Return the [X, Y] coordinate for the center point of the cell that contains the specified text.  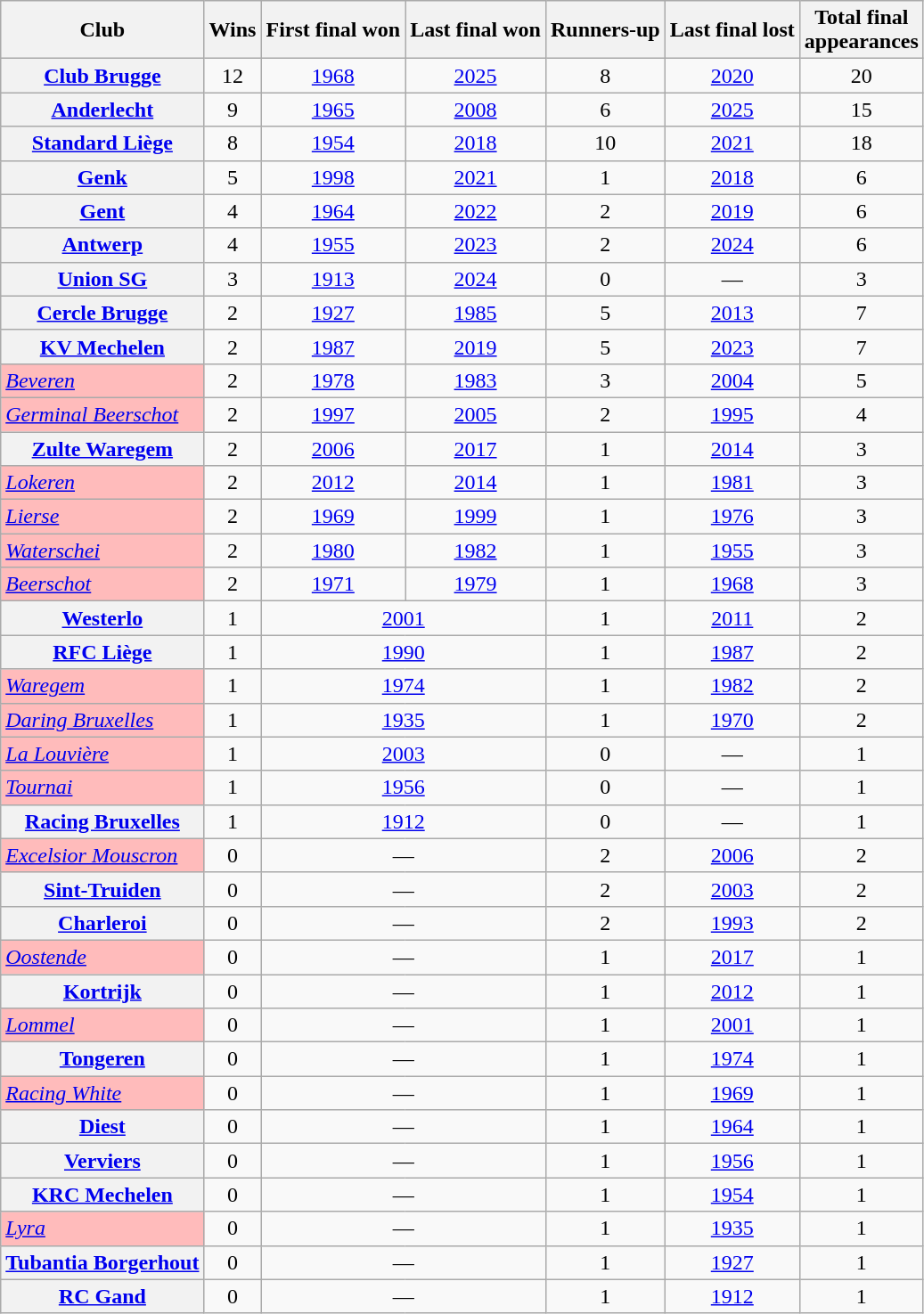
Tongeren [102, 1059]
Last final lost [732, 30]
Standard Liège [102, 143]
Cercle Brugge [102, 313]
2008 [476, 110]
Racing White [102, 1093]
1980 [333, 551]
2004 [732, 380]
Lyra [102, 1228]
Sint-Truiden [102, 889]
2020 [732, 76]
10 [605, 143]
Tournai [102, 788]
1997 [333, 414]
1990 [404, 652]
Kortrijk [102, 992]
1978 [333, 380]
Last final won [476, 30]
First final won [333, 30]
Lokeren [102, 483]
1981 [732, 483]
Union SG [102, 279]
Oostende [102, 957]
20 [861, 76]
1913 [333, 279]
2022 [476, 211]
Total finalappearances [861, 30]
Westerlo [102, 618]
2005 [476, 414]
RFC Liège [102, 652]
Germinal Beerschot [102, 414]
Waterschei [102, 551]
2011 [732, 618]
1998 [333, 177]
1999 [476, 517]
KV Mechelen [102, 347]
2013 [732, 313]
12 [233, 76]
Lommel [102, 1025]
Genk [102, 177]
La Louvière [102, 754]
1970 [732, 720]
1971 [333, 584]
Beerschot [102, 584]
18 [861, 143]
Beveren [102, 380]
Runners-up [605, 30]
Racing Bruxelles [102, 821]
1979 [476, 584]
Antwerp [102, 245]
Club Brugge [102, 76]
KRC Mechelen [102, 1195]
1976 [732, 517]
RC Gand [102, 1296]
Wins [233, 30]
Lierse [102, 517]
Tubantia Borgerhout [102, 1262]
Zulte Waregem [102, 448]
1985 [476, 313]
Anderlecht [102, 110]
Excelsior Mouscron [102, 855]
1993 [732, 923]
Daring Bruxelles [102, 720]
1965 [333, 110]
1995 [732, 414]
Gent [102, 211]
Club [102, 30]
Charleroi [102, 923]
Waregem [102, 686]
Verviers [102, 1161]
9 [233, 110]
Diest [102, 1127]
15 [861, 110]
1983 [476, 380]
